From the cell containing the given text, extract its center point as [X, Y] coordinate. 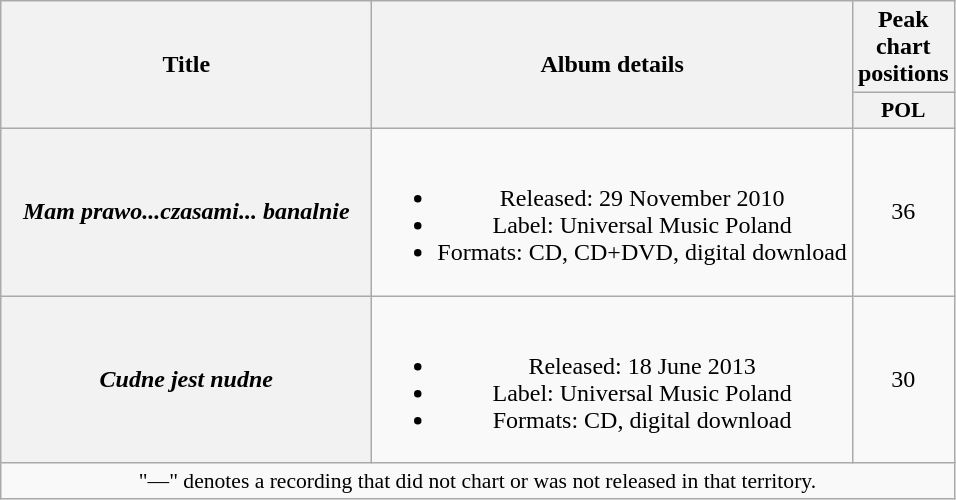
Released: 29 November 2010Label: Universal Music PolandFormats: CD, CD+DVD, digital download [612, 212]
Peak chart positions [903, 47]
36 [903, 212]
"—" denotes a recording that did not chart or was not released in that territory. [478, 481]
Mam prawo...czasami... banalnie [186, 212]
30 [903, 380]
POL [903, 111]
Album details [612, 65]
Title [186, 65]
Released: 18 June 2013Label: Universal Music PolandFormats: CD, digital download [612, 380]
Cudne jest nudne [186, 380]
